Scan for the cell matching the given text and deliver its (X, Y) coordinate at center. 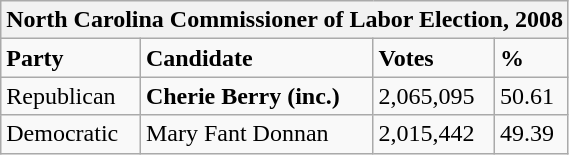
Democratic (71, 134)
% (532, 58)
2,015,442 (434, 134)
North Carolina Commissioner of Labor Election, 2008 (285, 20)
Candidate (256, 58)
50.61 (532, 96)
Party (71, 58)
Cherie Berry (inc.) (256, 96)
2,065,095 (434, 96)
Mary Fant Donnan (256, 134)
Republican (71, 96)
49.39 (532, 134)
Votes (434, 58)
